Return [x, y] of the center of cell containing provided text 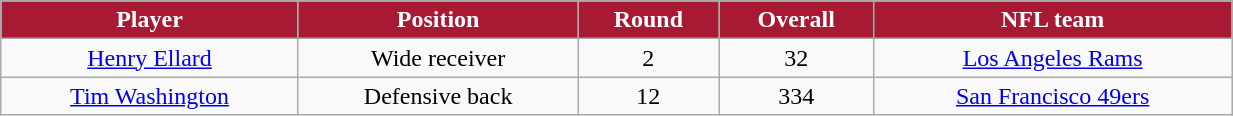
Round [648, 20]
Henry Ellard [150, 58]
San Francisco 49ers [1053, 96]
Overall [796, 20]
Tim Washington [150, 96]
Defensive back [438, 96]
Player [150, 20]
2 [648, 58]
334 [796, 96]
NFL team [1053, 20]
Position [438, 20]
12 [648, 96]
Los Angeles Rams [1053, 58]
32 [796, 58]
Wide receiver [438, 58]
